Provide the (X, Y) coordinate of the cell's center where the given text is located.  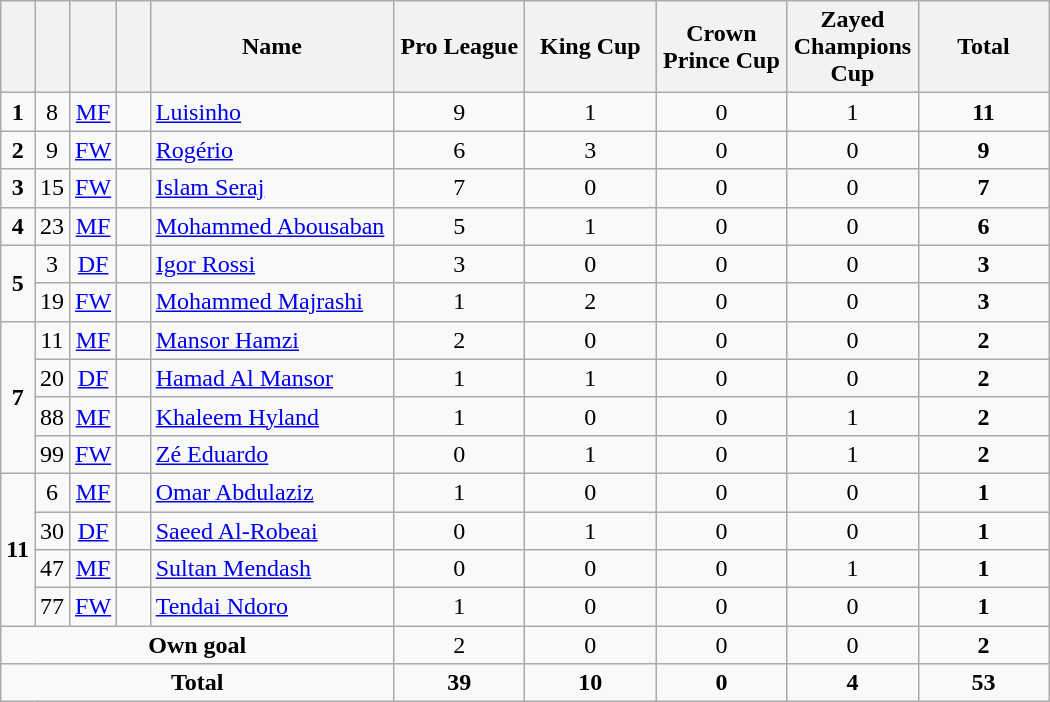
30 (52, 531)
Hamad Al Mansor (272, 378)
53 (984, 683)
8 (52, 112)
Own goal (198, 645)
Tendai Ndoro (272, 607)
Zayed Champions Cup (852, 47)
23 (52, 226)
88 (52, 416)
10 (590, 683)
Islam Seraj (272, 188)
20 (52, 378)
Sultan Mendash (272, 569)
39 (460, 683)
Omar Abdulaziz (272, 492)
Saeed Al-Robeai (272, 531)
15 (52, 188)
Rogério (272, 150)
Name (272, 47)
Mansor Hamzi (272, 340)
Crown Prince Cup (722, 47)
19 (52, 302)
Pro League (460, 47)
Mohammed Majrashi (272, 302)
77 (52, 607)
47 (52, 569)
Igor Rossi (272, 264)
King Cup (590, 47)
Luisinho (272, 112)
Zé Eduardo (272, 454)
Khaleem Hyland (272, 416)
Mohammed Abousaban (272, 226)
99 (52, 454)
